For the text-containing cell, return its midpoint in (X, Y) coordinate format. 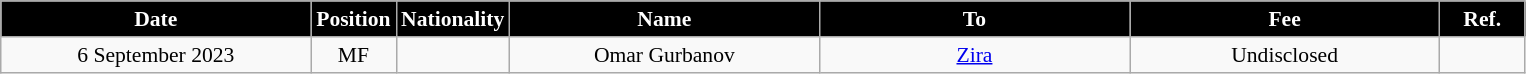
Fee (1285, 19)
Zira (974, 55)
Date (156, 19)
Ref. (1482, 19)
Nationality (452, 19)
Name (664, 19)
Omar Gurbanov (664, 55)
Undisclosed (1285, 55)
6 September 2023 (156, 55)
To (974, 19)
MF (354, 55)
Position (354, 19)
